Locate the cell with the specified text and output its (x, y) center coordinate. 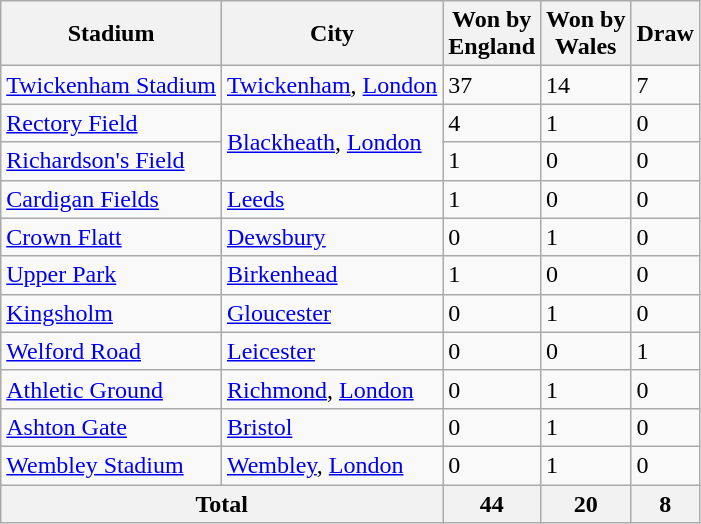
Bristol (332, 427)
Leicester (332, 351)
37 (492, 85)
Gloucester (332, 313)
Wembley Stadium (112, 465)
Won byEngland (492, 34)
Upper Park (112, 275)
Rectory Field (112, 123)
44 (492, 503)
Stadium (112, 34)
Wembley, London (332, 465)
Ashton Gate (112, 427)
Athletic Ground (112, 389)
Birkenhead (332, 275)
Cardigan Fields (112, 199)
8 (665, 503)
20 (586, 503)
Blackheath, London (332, 142)
City (332, 34)
Kingsholm (112, 313)
Draw (665, 34)
Dewsbury (332, 237)
Total (222, 503)
Richardson's Field (112, 161)
Leeds (332, 199)
Won byWales (586, 34)
Twickenham, London (332, 85)
4 (492, 123)
Welford Road (112, 351)
7 (665, 85)
Crown Flatt (112, 237)
Richmond, London (332, 389)
14 (586, 85)
Twickenham Stadium (112, 85)
